Search for the cell housing the specified text and yield its [X, Y] center coordinate. 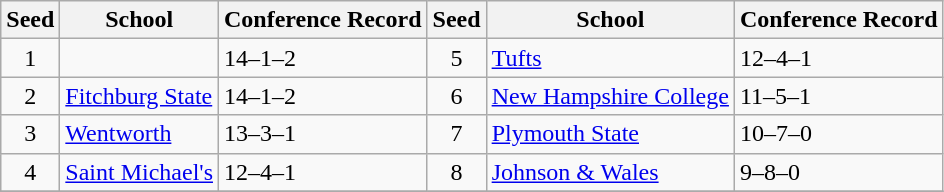
8 [456, 172]
Tufts [610, 58]
11–5–1 [838, 96]
10–7–0 [838, 134]
13–3–1 [324, 134]
5 [456, 58]
Plymouth State [610, 134]
Wentworth [140, 134]
7 [456, 134]
3 [30, 134]
Saint Michael's [140, 172]
Fitchburg State [140, 96]
1 [30, 58]
Johnson & Wales [610, 172]
6 [456, 96]
9–8–0 [838, 172]
4 [30, 172]
New Hampshire College [610, 96]
2 [30, 96]
